Find where the given text appears and provide that cell's center as (X, Y) coordinate. 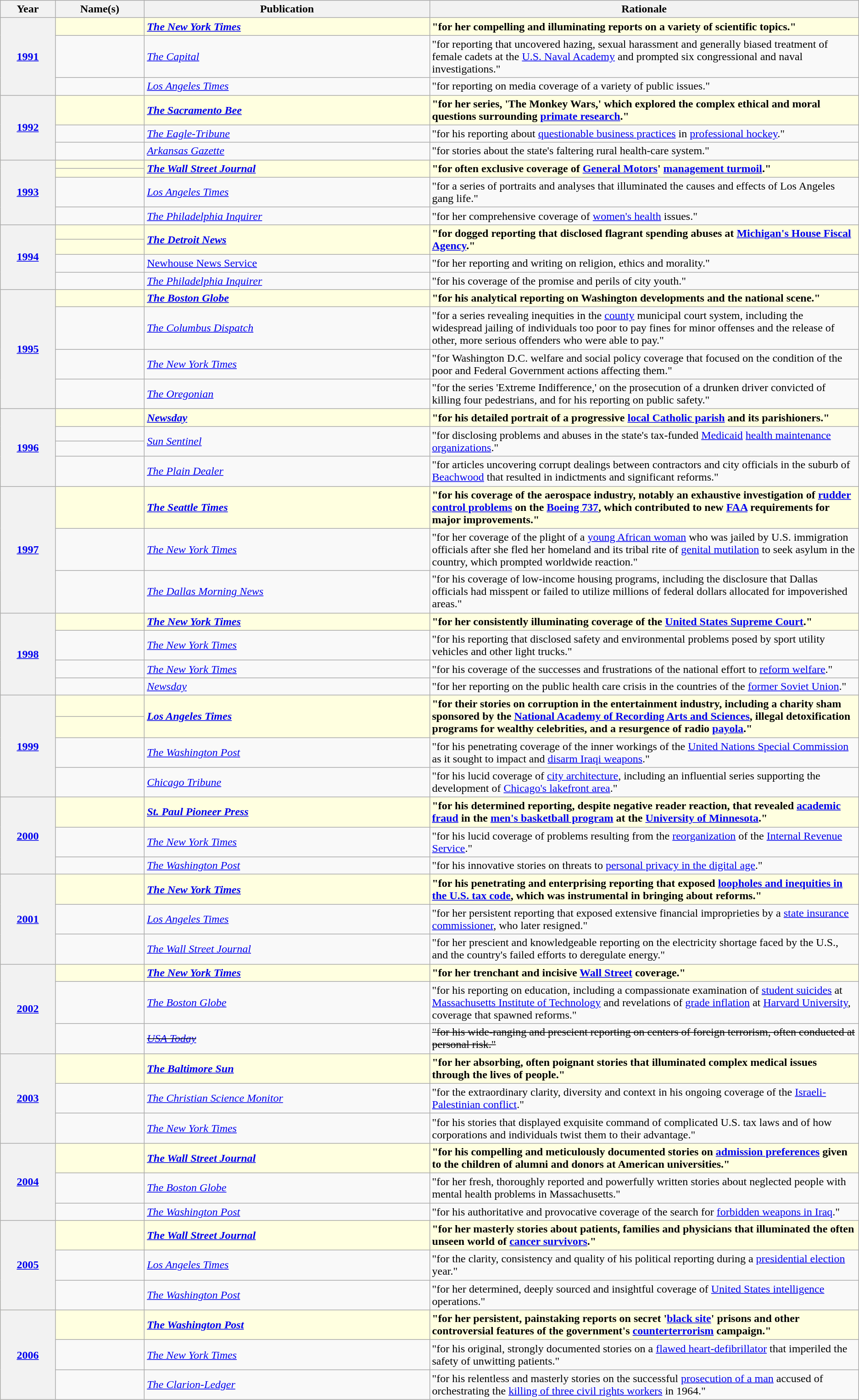
The Oregonian (287, 394)
The Columbus Dispatch (287, 328)
The Clarion-Ledger (287, 1384)
"for a series of portraits and analyses that illuminated the causes and effects of Los Angeles gang life." (644, 192)
"for the clarity, consistency and quality of his political reporting during a presidential election year." (644, 1265)
"for his authoritative and provocative coverage of the search for forbidden weapons in Iraq." (644, 1211)
"for her absorbing, often poignant stories that illuminated complex medical issues through the lives of people." (644, 1069)
The Baltimore Sun (287, 1069)
Chicago Tribune (287, 782)
"for his reporting that disclosed safety and environmental problems posed by sport utility vehicles and other light trucks." (644, 645)
"for Washington D.C. welfare and social policy coverage that focused on the condition of the poor and Federal Government actions affecting them." (644, 364)
2006 (28, 1355)
1997 (28, 549)
1994 (28, 257)
"for his detailed portrait of a progressive local Catholic parish and its parishioners." (644, 418)
Sun Sentinel (287, 442)
"for her trenchant and incisive Wall Street coverage." (644, 973)
"for the extraordinary clarity, diversity and context in his ongoing coverage of the Israeli-Palestinian conflict." (644, 1098)
1999 (28, 746)
"for his original, strongly documented stories on a flawed heart-defibrillator that imperiled the safety of unwitting patients." (644, 1355)
USA Today (287, 1038)
"for his coverage of the promise and perils of city youth." (644, 280)
The Seattle Times (287, 507)
"for her masterly stories about patients, families and physicians that illuminated the often unseen world of cancer survivors." (644, 1236)
Publication (287, 9)
2000 (28, 836)
2002 (28, 1009)
St. Paul Pioneer Press (287, 812)
1993 (28, 192)
1992 (28, 128)
"for her consistently illuminating coverage of the United States Supreme Court." (644, 622)
"for her prescient and knowledgeable reporting on the electricity shortage faced by the U.S., and the country's failed efforts to deregulate energy." (644, 949)
"for his wide-ranging and prescient reporting on centers of foreign terrorism, often conducted at personal risk." (644, 1038)
2003 (28, 1098)
1991 (28, 56)
"for his lucid coverage of problems resulting from the reorganization of the Internal Revenue Service." (644, 842)
2005 (28, 1265)
"for his reporting about questionable business practices in professional hockey." (644, 134)
2001 (28, 919)
1998 (28, 654)
The Eagle-Tribune (287, 134)
"for reporting on media coverage of a variety of public issues." (644, 86)
"for her series, 'The Monkey Wars,' which explored the complex ethical and moral questions surrounding primate research." (644, 110)
"for her persistent reporting that exposed extensive financial improprieties by a state insurance commissioner, who later resigned." (644, 919)
The Christian Science Monitor (287, 1098)
The Sacramento Bee (287, 110)
"for his coverage of the successes and frustrations of the national effort to reform welfare." (644, 669)
"for his lucid coverage of city architecture, including an influential series supporting the development of Chicago's lakefront area." (644, 782)
"for her fresh, thoroughly reported and powerfully written stories about neglected people with mental health problems in Massachusetts." (644, 1188)
"for her reporting and writing on religion, ethics and morality." (644, 263)
The Plain Dealer (287, 471)
1995 (28, 349)
1996 (28, 448)
"for stories about the state's faltering rural health-care system." (644, 151)
Year (28, 9)
"for his innovative stories on threats to personal privacy in the digital age." (644, 866)
2004 (28, 1182)
"for her determined, deeply sourced and insightful coverage of United States intelligence operations." (644, 1295)
The Detroit News (287, 240)
Arkansas Gazette (287, 151)
The Capital (287, 56)
"for often exclusive coverage of General Motors' management turmoil." (644, 168)
"for his penetrating coverage of the inner workings of the United Nations Special Commission as it sought to impact and disarm Iraqi weapons." (644, 752)
"for her compelling and illuminating reports on a variety of scientific topics." (644, 27)
"for dogged reporting that disclosed flagrant spending abuses at Michigan's House Fiscal Agency." (644, 240)
Newhouse News Service (287, 263)
"for disclosing problems and abuses in the state's tax-funded Medicaid health maintenance organizations." (644, 442)
"for her reporting on the public health care crisis in the countries of the former Soviet Union." (644, 686)
"for her comprehensive coverage of women's health issues." (644, 216)
The Dallas Morning News (287, 592)
"for his analytical reporting on Washington developments and the national scene." (644, 298)
Name(s) (100, 9)
Rationale (644, 9)
